Extract the (X, Y) coordinate from the center of the cell holding the provided text.  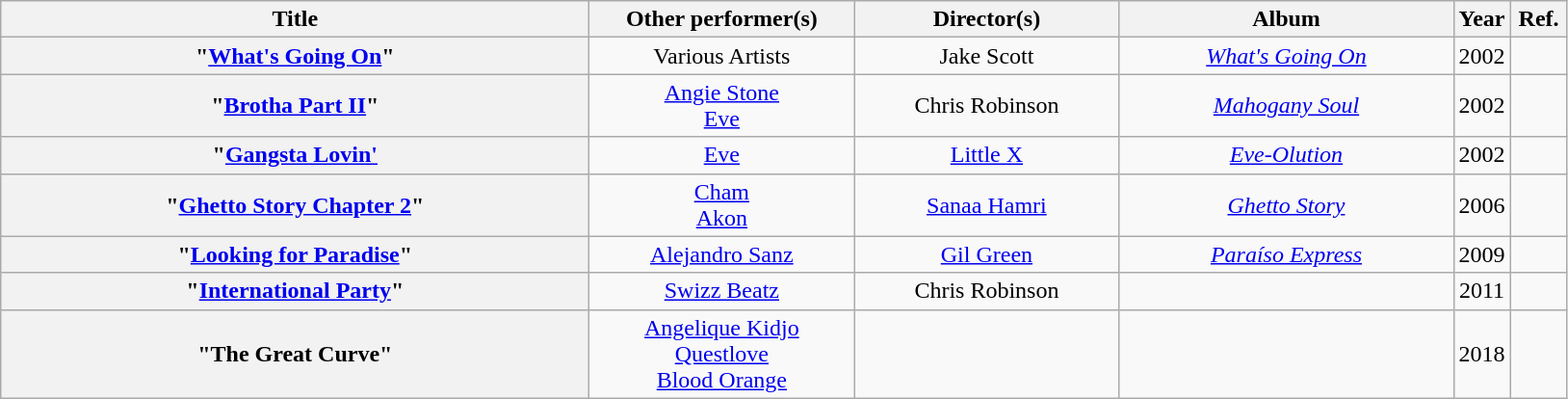
Ghetto Story (1287, 204)
Angie Stone Eve (722, 106)
2006 (1481, 204)
Album (1287, 19)
Title (295, 19)
Eve-Olution (1287, 155)
Various Artists (722, 56)
"Ghetto Story Chapter 2" (295, 204)
Paraíso Express (1287, 254)
Year (1481, 19)
Other performer(s) (722, 19)
Eve (722, 155)
2018 (1481, 354)
Swizz Beatz (722, 291)
Alejandro Sanz (722, 254)
2011 (1481, 291)
Cham Akon (722, 204)
Little X (986, 155)
"Brotha Part II" (295, 106)
2009 (1481, 254)
Ref. (1539, 19)
Director(s) (986, 19)
"The Great Curve" (295, 354)
"Gangsta Lovin' (295, 155)
Mahogany Soul (1287, 106)
"International Party" (295, 291)
What's Going On (1287, 56)
Jake Scott (986, 56)
Gil Green (986, 254)
"What's Going On" (295, 56)
Sanaa Hamri (986, 204)
"Looking for Paradise" (295, 254)
Angelique Kidjo Questlove Blood Orange (722, 354)
